Detect which cell encompasses the target text, then output its (x, y) center coordinate. 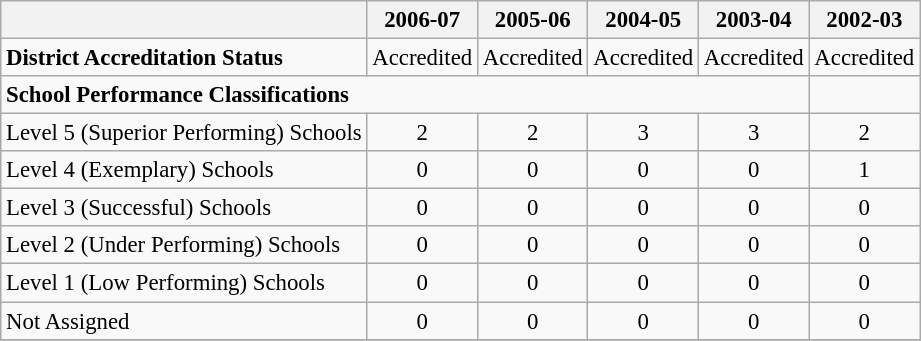
1 (864, 170)
Level 4 (Exemplary) Schools (184, 170)
District Accreditation Status (184, 58)
Level 3 (Successful) Schools (184, 208)
2005-06 (532, 20)
2003-04 (754, 20)
School Performance Classifications (405, 95)
2004-05 (644, 20)
2006-07 (422, 20)
Level 2 (Under Performing) Schools (184, 245)
Not Assigned (184, 321)
2002-03 (864, 20)
Level 1 (Low Performing) Schools (184, 283)
Level 5 (Superior Performing) Schools (184, 133)
